Return the [X, Y] coordinate for the center point of the cell that contains the specified text.  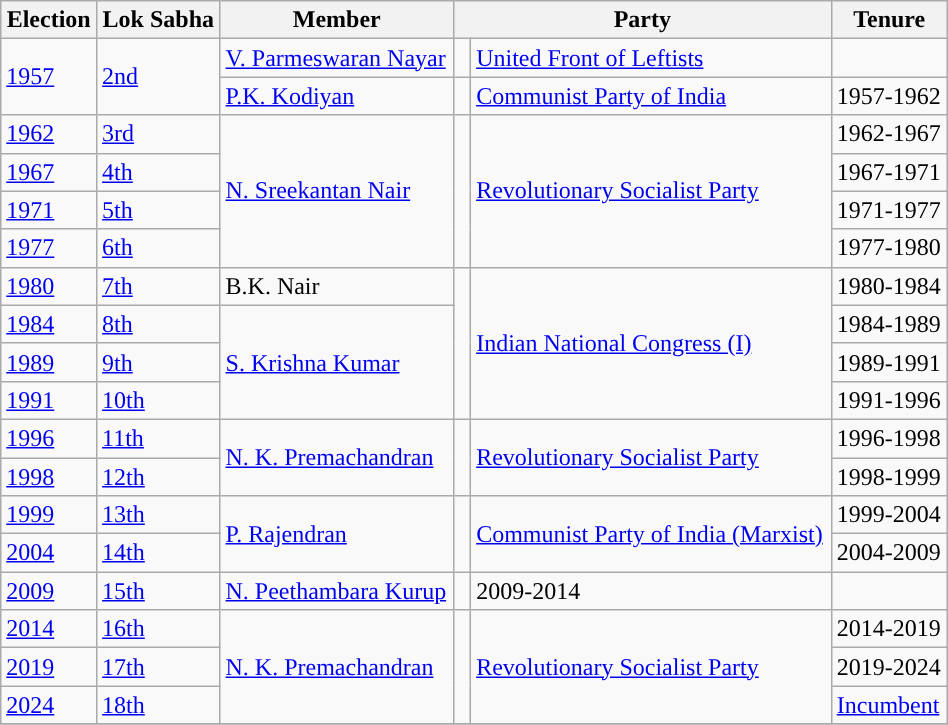
1999 [49, 515]
3rd [158, 134]
Indian National Congress (I) [652, 343]
S. Krishna Kumar [337, 362]
1989-1991 [889, 362]
8th [158, 324]
2014-2019 [889, 629]
6th [158, 248]
1980 [49, 286]
1984-1989 [889, 324]
Tenure [889, 20]
Member [337, 20]
2004-2009 [889, 553]
1977-1980 [889, 248]
2004 [49, 553]
Incumbent [889, 705]
Election [49, 20]
10th [158, 400]
1998 [49, 477]
2009 [49, 591]
N. Sreekantan Nair [337, 191]
1989 [49, 362]
1962-1967 [889, 134]
1957 [49, 77]
7th [158, 286]
1967 [49, 172]
2019 [49, 667]
1967-1971 [889, 172]
13th [158, 515]
Communist Party of India [652, 96]
N. Peethambara Kurup [337, 591]
1962 [49, 134]
1984 [49, 324]
Communist Party of India (Marxist) [652, 534]
1977 [49, 248]
1971-1977 [889, 210]
14th [158, 553]
17th [158, 667]
11th [158, 438]
15th [158, 591]
Lok Sabha [158, 20]
2nd [158, 77]
V. Parmeswaran Nayar [337, 58]
2019-2024 [889, 667]
5th [158, 210]
12th [158, 477]
1957-1962 [889, 96]
9th [158, 362]
4th [158, 172]
1991-1996 [889, 400]
1996 [49, 438]
B.K. Nair [337, 286]
P.K. Kodiyan [337, 96]
1980-1984 [889, 286]
2014 [49, 629]
1991 [49, 400]
2009-2014 [652, 591]
1996-1998 [889, 438]
1971 [49, 210]
18th [158, 705]
1999-2004 [889, 515]
2024 [49, 705]
16th [158, 629]
P. Rajendran [337, 534]
1998-1999 [889, 477]
Party [643, 20]
United Front of Leftists [652, 58]
